Output the (X, Y) coordinate of the center of the cell containing the given text.  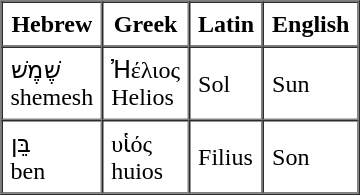
Sun (310, 83)
בֵּןben (52, 157)
Filius (226, 157)
Greek (146, 24)
Hebrew (52, 24)
שֶׁמֶשׁshemesh (52, 83)
ἨέλιοςHelios (146, 83)
υἱόςhuios (146, 157)
Sol (226, 83)
Latin (226, 24)
Son (310, 157)
English (310, 24)
